Find where the given text appears and provide that cell's center as (X, Y) coordinate. 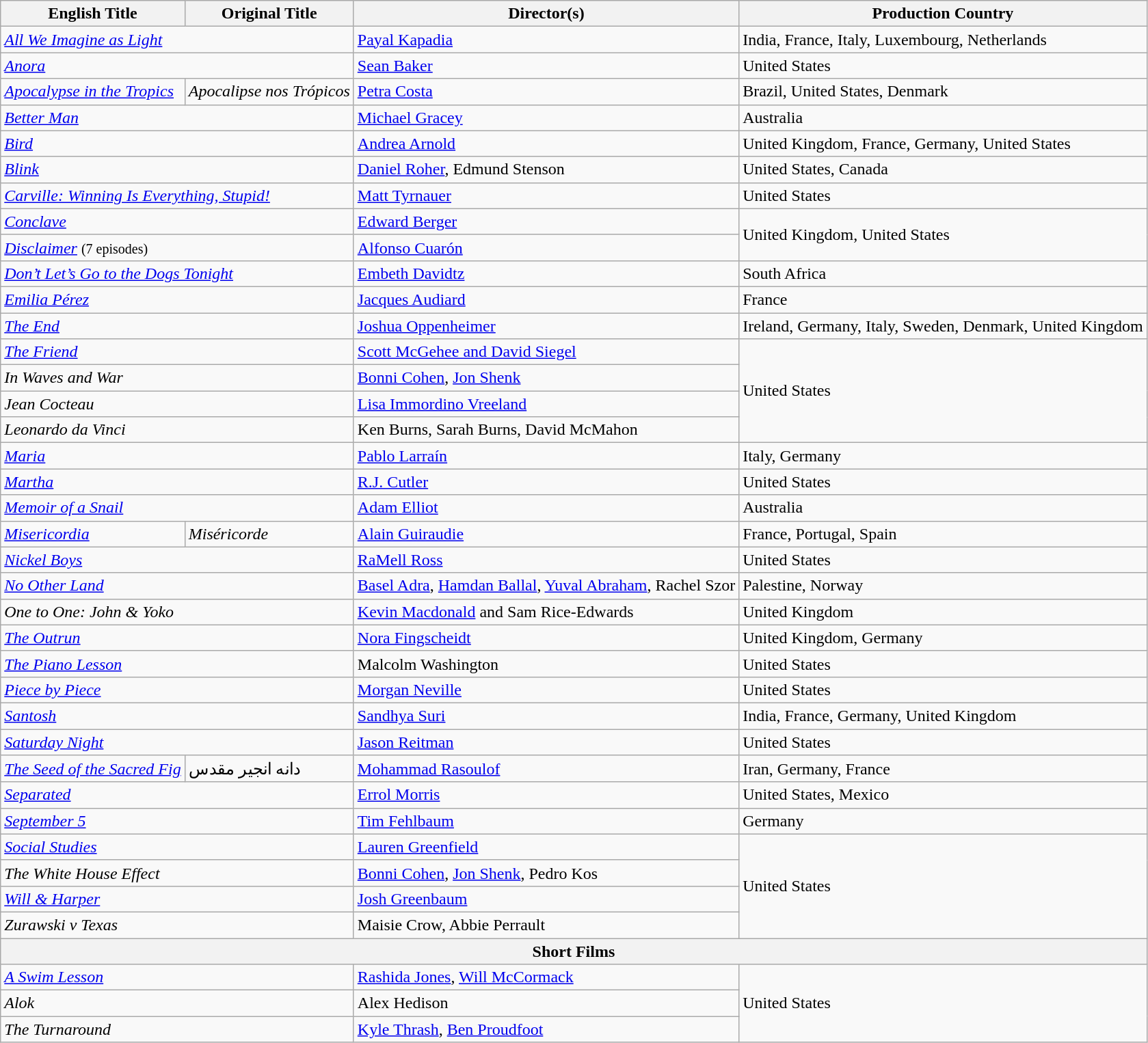
Misericordia (93, 534)
Joshua Oppenheimer (546, 326)
United Kingdom, France, Germany, United States (943, 144)
Lisa Immordino Vreeland (546, 404)
Adam Elliot (546, 508)
Short Films (574, 951)
English Title (93, 14)
Petra Costa (546, 92)
Blink (178, 170)
France (943, 299)
Edward Berger (546, 221)
Germany (943, 821)
Leonardo da Vinci (178, 430)
One to One: John & Yoko (178, 612)
Matt Tyrnauer (546, 195)
Piece by Piece (178, 690)
Better Man (178, 118)
Daniel Roher, Edmund Stenson (546, 170)
Errol Morris (546, 795)
Will & Harper (178, 899)
The Piano Lesson (178, 664)
Carville: Winning Is Everything, Stupid! (178, 195)
France, Portugal, Spain (943, 534)
Separated (178, 795)
Iran, Germany, France (943, 769)
Morgan Neville (546, 690)
No Other Land (178, 586)
Mohammad Rasoulof (546, 769)
The Seed of the Sacred Fig (93, 769)
A Swim Lesson (178, 977)
India, France, Germany, United Kingdom (943, 716)
Malcolm Washington (546, 664)
The End (178, 326)
Saturday Night (178, 742)
Italy, Germany (943, 456)
Brazil, United States, Denmark (943, 92)
Alex Hedison (546, 1003)
The Friend (178, 352)
United Kingdom, Germany (943, 638)
Rashida Jones, Will McCormack (546, 977)
The Outrun (178, 638)
Jason Reitman (546, 742)
Andrea Arnold (546, 144)
Ireland, Germany, Italy, Sweden, Denmark, United Kingdom (943, 326)
Payal Kapadia (546, 40)
September 5 (178, 821)
Basel Adra, Hamdan Ballal, Yuval Abraham, Rachel Szor (546, 586)
The White House Effect (178, 873)
Maisie Crow, Abbie Perrault (546, 925)
United Kingdom (943, 612)
Scott McGehee and David Siegel (546, 352)
United States, Mexico (943, 795)
The Turnaround (178, 1029)
Josh Greenbaum (546, 899)
Kyle Thrash, Ben Proudfoot (546, 1029)
United States, Canada (943, 170)
United Kingdom, United States (943, 234)
Don’t Let’s Go to the Dogs Tonight (178, 273)
Lauren Greenfield (546, 847)
All We Imagine as Light (178, 40)
دانه انجیر مقدس (269, 769)
Bird (178, 144)
Production Country (943, 14)
Martha (178, 482)
Alok (178, 1003)
Bonni Cohen, Jon Shenk (546, 378)
Zurawski v Texas (178, 925)
Alfonso Cuarón (546, 247)
Emilia Pérez (178, 299)
Nickel Boys (178, 560)
Palestine, Norway (943, 586)
South Africa (943, 273)
R.J. Cutler (546, 482)
Social Studies (178, 847)
Disclaimer (7 episodes) (178, 247)
Original Title (269, 14)
Director(s) (546, 14)
Alain Guiraudie (546, 534)
Bonni Cohen, Jon Shenk, Pedro Kos (546, 873)
RaMell Ross (546, 560)
Sean Baker (546, 66)
Maria (178, 456)
Sandhya Suri (546, 716)
Miséricorde (269, 534)
Kevin Macdonald and Sam Rice-Edwards (546, 612)
Memoir of a Snail (178, 508)
Apocalypse in the Tropics (93, 92)
Tim Fehlbaum (546, 821)
Ken Burns, Sarah Burns, David McMahon (546, 430)
Pablo Larraín (546, 456)
Michael Gracey (546, 118)
Conclave (178, 221)
Apocalipse nos Trópicos (269, 92)
Santosh (178, 716)
Jacques Audiard (546, 299)
India, France, Italy, Luxembourg, Netherlands (943, 40)
Nora Fingscheidt (546, 638)
In Waves and War (178, 378)
Anora (178, 66)
Embeth Davidtz (546, 273)
Jean Cocteau (178, 404)
